Pinpoint the cell where the given text exists, returning its [X, Y] midpoint coordinate. 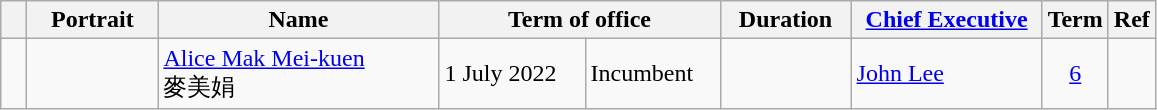
Alice Mak Mei-kuen麥美娟 [298, 74]
Term [1075, 20]
Term of office [580, 20]
Incumbent [652, 74]
John Lee [946, 74]
Name [298, 20]
Chief Executive [946, 20]
6 [1075, 74]
1 July 2022 [512, 74]
Duration [786, 20]
Ref [1132, 20]
Portrait [92, 20]
